Determine the [X, Y] coordinate at the center of the cell enclosing the given text.  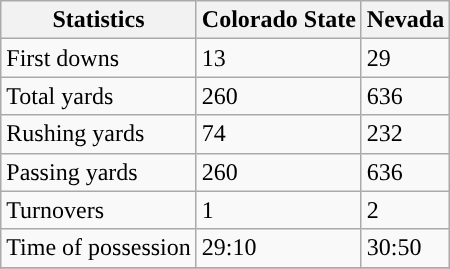
Rushing yards [99, 134]
29 [405, 58]
13 [278, 58]
First downs [99, 58]
30:50 [405, 248]
Passing yards [99, 172]
Turnovers [99, 210]
Nevada [405, 20]
2 [405, 210]
Statistics [99, 20]
Time of possession [99, 248]
Colorado State [278, 20]
74 [278, 134]
232 [405, 134]
1 [278, 210]
29:10 [278, 248]
Total yards [99, 96]
